Scan for the cell matching the given text and deliver its (x, y) coordinate at center. 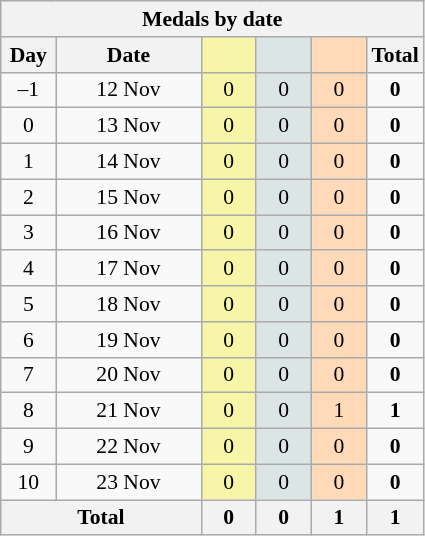
18 Nov (128, 304)
17 Nov (128, 269)
12 Nov (128, 90)
Date (128, 55)
5 (28, 304)
4 (28, 269)
19 Nov (128, 340)
20 Nov (128, 375)
10 (28, 482)
Day (28, 55)
13 Nov (128, 126)
16 Nov (128, 233)
2 (28, 197)
–1 (28, 90)
15 Nov (128, 197)
22 Nov (128, 447)
3 (28, 233)
Medals by date (212, 19)
21 Nov (128, 411)
7 (28, 375)
14 Nov (128, 162)
9 (28, 447)
6 (28, 340)
8 (28, 411)
23 Nov (128, 482)
